Extract the [x, y] coordinate from the center of the cell holding the provided text.  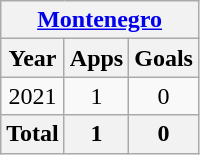
Goals [164, 58]
Montenegro [100, 20]
Total [33, 134]
Year [33, 58]
Apps [96, 58]
2021 [33, 96]
